Output the (X, Y) coordinate of the center of the cell containing the given text.  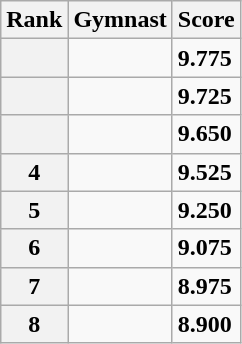
8.975 (206, 286)
9.725 (206, 96)
9.075 (206, 248)
7 (34, 286)
9.250 (206, 210)
4 (34, 172)
8 (34, 324)
Rank (34, 20)
Score (206, 20)
5 (34, 210)
Gymnast (120, 20)
9.650 (206, 134)
9.775 (206, 58)
6 (34, 248)
8.900 (206, 324)
9.525 (206, 172)
